Pinpoint the cell where the given text exists, returning its [X, Y] midpoint coordinate. 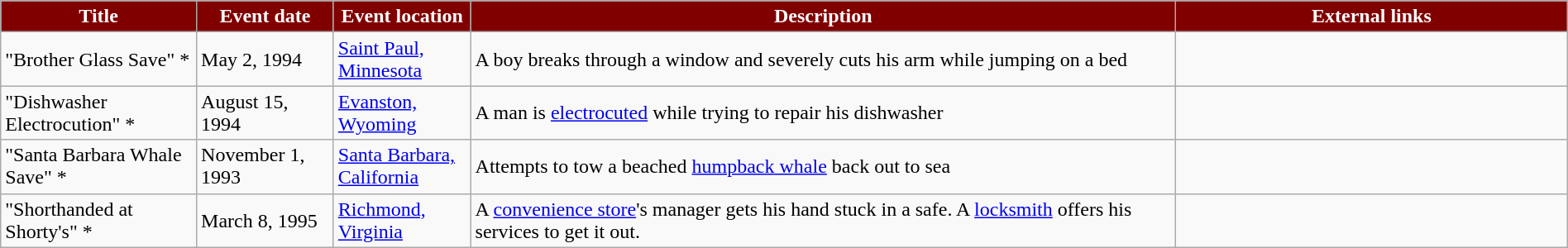
May 2, 1994 [265, 60]
A convenience store's manager gets his hand stuck in a safe. A locksmith offers his services to get it out. [824, 220]
"Dishwasher Electrocution" * [99, 112]
November 1, 1993 [265, 167]
External links [1372, 17]
"Santa Barbara Whale Save" * [99, 167]
Attempts to tow a beached humpback whale back out to sea [824, 167]
Saint Paul, Minnesota [402, 60]
August 15, 1994 [265, 112]
Title [99, 17]
Santa Barbara, California [402, 167]
Evanston, Wyoming [402, 112]
Event location [402, 17]
Description [824, 17]
A man is electrocuted while trying to repair his dishwasher [824, 112]
March 8, 1995 [265, 220]
A boy breaks through a window and severely cuts his arm while jumping on a bed [824, 60]
"Shorthanded at Shorty's" * [99, 220]
"Brother Glass Save" * [99, 60]
Event date [265, 17]
Richmond, Virginia [402, 220]
